Search for the cell housing the specified text and yield its [x, y] center coordinate. 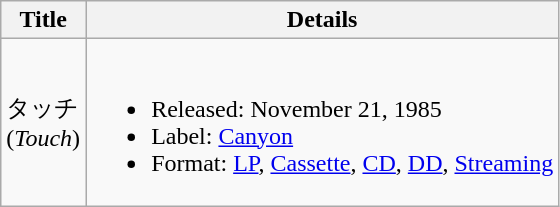
Details [322, 20]
タッチ(Touch) [44, 122]
Released: November 21, 1985Label: CanyonFormat: LP, Cassette, CD, DD, Streaming [322, 122]
Title [44, 20]
